Pinpoint the cell where the given text exists, returning its (x, y) midpoint coordinate. 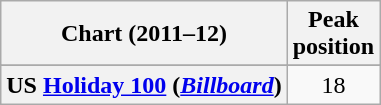
18 (333, 85)
US Holiday 100 (Billboard) (144, 85)
Chart (2011–12) (144, 34)
Peakposition (333, 34)
